Find where the given text appears and provide that cell's center as [x, y] coordinate. 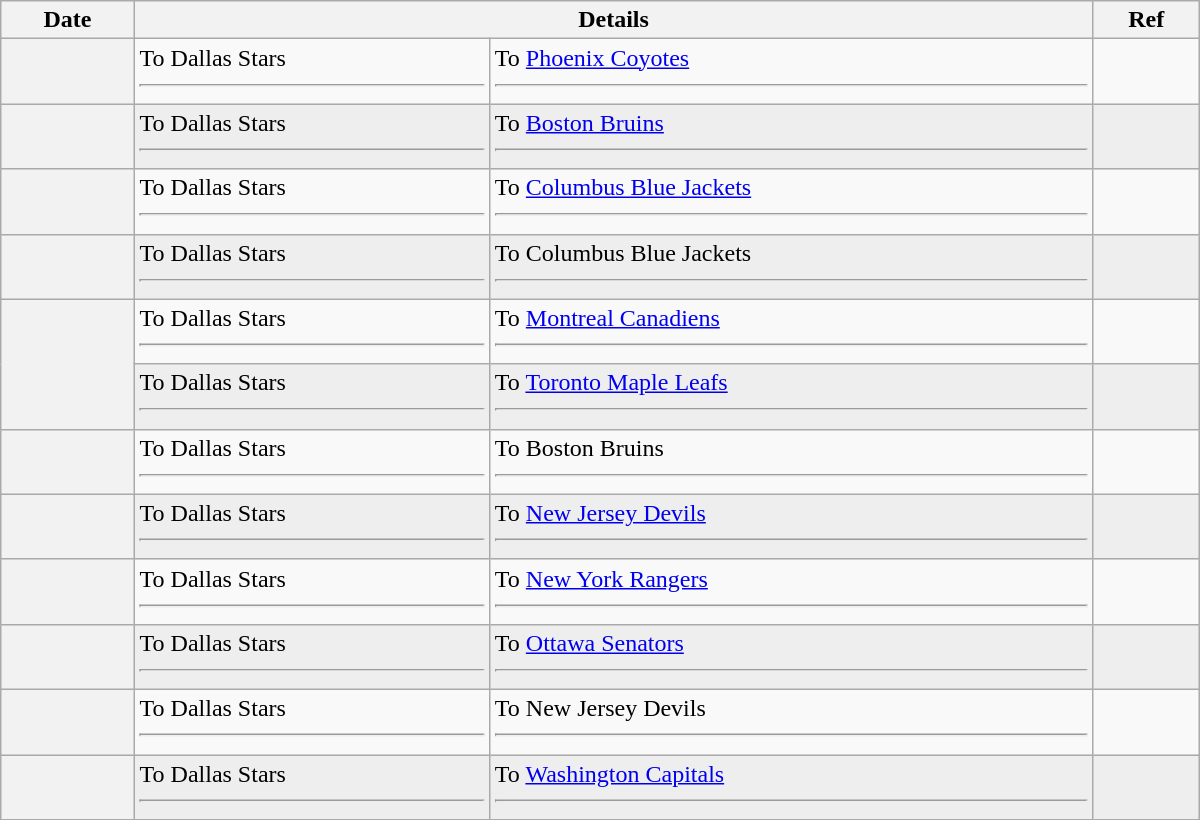
To New York Rangers [791, 592]
To Montreal Canadiens [791, 332]
Date [68, 20]
To Washington Capitals [791, 786]
Details [614, 20]
Ref [1146, 20]
To Phoenix Coyotes [791, 72]
To Ottawa Senators [791, 656]
To Toronto Maple Leafs [791, 396]
